Determine the [x, y] coordinate at the center of the cell enclosing the given text.  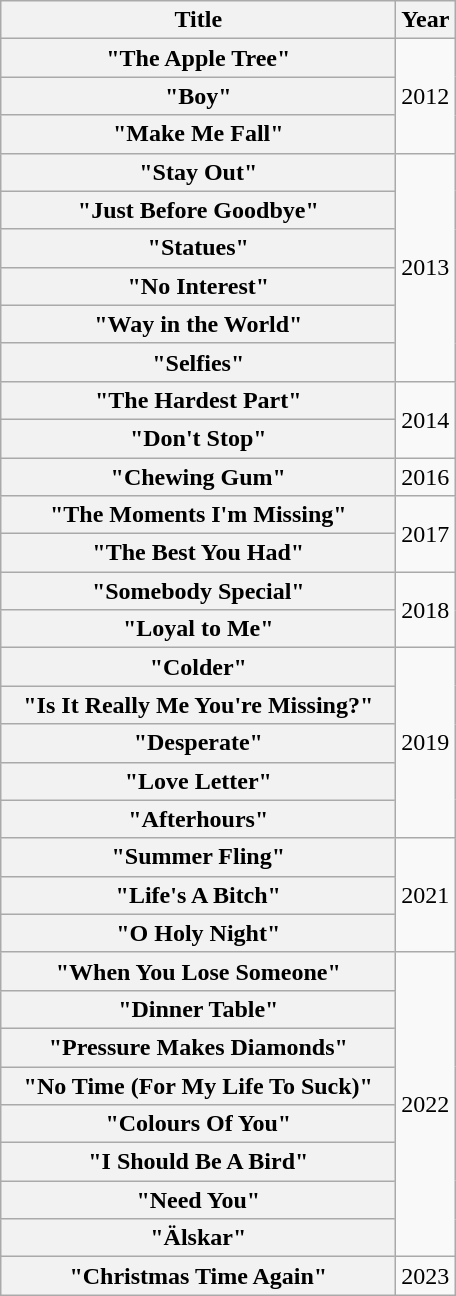
"No Time (For My Life To Suck)" [198, 1085]
"Love Letter" [198, 781]
"Chewing Gum" [198, 477]
"Is It Really Me You're Missing?" [198, 705]
2014 [426, 419]
"Dinner Table" [198, 1009]
"Pressure Makes Diamonds" [198, 1047]
2013 [426, 267]
"Afterhours" [198, 819]
"Loyal to Me" [198, 629]
2021 [426, 895]
"Don't Stop" [198, 438]
"Colours Of You" [198, 1124]
"Colder" [198, 667]
"The Best You Had" [198, 553]
"The Apple Tree" [198, 58]
"The Hardest Part" [198, 400]
2019 [426, 743]
"Somebody Special" [198, 591]
2023 [426, 1276]
"When You Lose Someone" [198, 971]
"Life's A Bitch" [198, 895]
"Just Before Goodbye" [198, 210]
"Selfies" [198, 362]
"Make Me Fall" [198, 134]
"Way in the World" [198, 324]
"O Holy Night" [198, 933]
"Need You" [198, 1200]
"Stay Out" [198, 172]
2017 [426, 534]
Year [426, 20]
"The Moments I'm Missing" [198, 515]
Title [198, 20]
"I Should Be A Bird" [198, 1162]
"Älskar" [198, 1238]
"Statues" [198, 248]
"Christmas Time Again" [198, 1276]
"Summer Fling" [198, 857]
"No Interest" [198, 286]
2016 [426, 477]
"Boy" [198, 96]
2022 [426, 1104]
2012 [426, 96]
"Desperate" [198, 743]
2018 [426, 610]
